Return [x, y] of the center of cell containing provided text 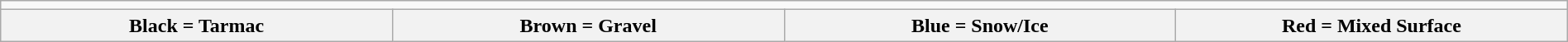
Black = Tarmac [197, 26]
Blue = Snow/Ice [980, 26]
Red = Mixed Surface [1372, 26]
Brown = Gravel [588, 26]
